Return [X, Y] of the center of cell containing provided text 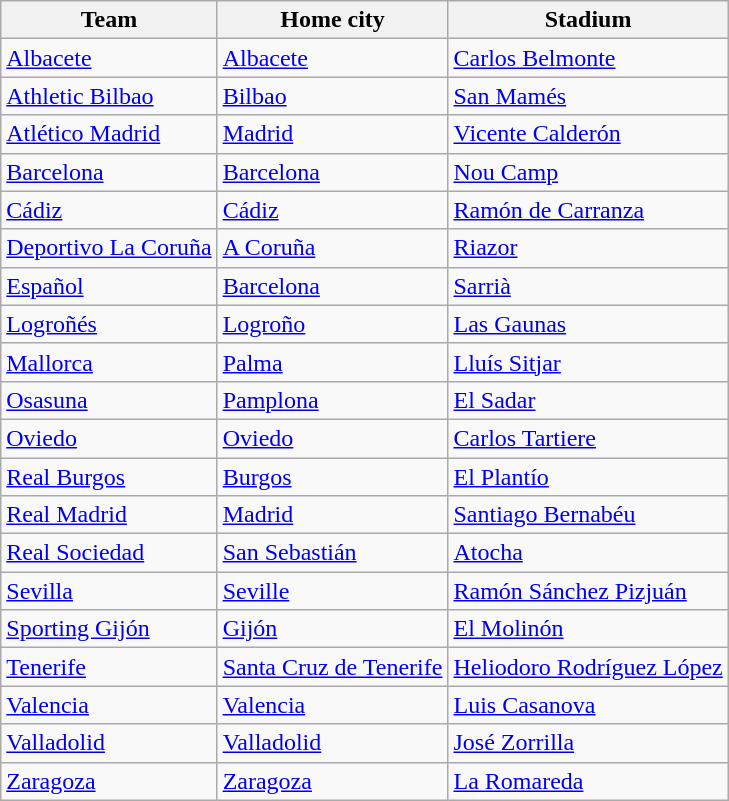
Tenerife [109, 667]
Carlos Belmonte [588, 58]
Sporting Gijón [109, 629]
Real Sociedad [109, 553]
El Sadar [588, 400]
Gijón [332, 629]
Atlético Madrid [109, 134]
Bilbao [332, 96]
Logroñés [109, 324]
Team [109, 20]
Ramón de Carranza [588, 210]
Nou Camp [588, 172]
Heliodoro Rodríguez López [588, 667]
Logroño [332, 324]
Osasuna [109, 400]
Athletic Bilbao [109, 96]
Ramón Sánchez Pizjuán [588, 591]
Pamplona [332, 400]
Lluís Sitjar [588, 362]
Palma [332, 362]
San Mamés [588, 96]
A Coruña [332, 248]
El Plantío [588, 477]
Sarrià [588, 286]
Riazor [588, 248]
Real Madrid [109, 515]
Las Gaunas [588, 324]
Carlos Tartiere [588, 438]
Home city [332, 20]
Santa Cruz de Tenerife [332, 667]
José Zorrilla [588, 743]
Seville [332, 591]
San Sebastián [332, 553]
Vicente Calderón [588, 134]
Español [109, 286]
El Molinón [588, 629]
La Romareda [588, 781]
Santiago Bernabéu [588, 515]
Burgos [332, 477]
Real Burgos [109, 477]
Deportivo La Coruña [109, 248]
Atocha [588, 553]
Stadium [588, 20]
Sevilla [109, 591]
Mallorca [109, 362]
Luis Casanova [588, 705]
